Determine the (X, Y) coordinate at the center of the cell enclosing the given text.  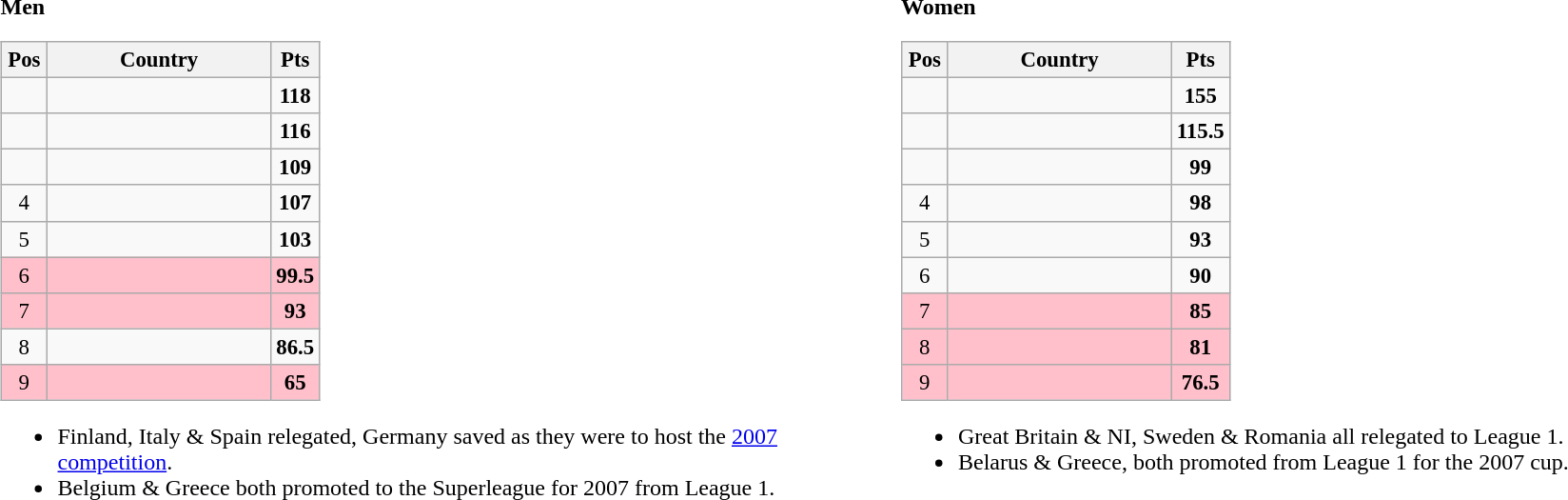
99.5 (295, 275)
76.5 (1201, 382)
103 (295, 239)
98 (1201, 203)
155 (1201, 96)
115.5 (1201, 131)
116 (295, 131)
118 (295, 96)
99 (1201, 168)
107 (295, 203)
65 (295, 382)
90 (1201, 275)
81 (1201, 347)
109 (295, 168)
85 (1201, 310)
86.5 (295, 347)
